Locate the cell with the specified text and output its [x, y] center coordinate. 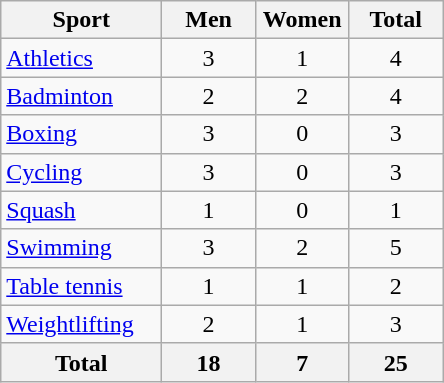
Squash [82, 210]
Boxing [82, 134]
Athletics [82, 58]
Weightlifting [82, 324]
5 [396, 248]
Swimming [82, 248]
Sport [82, 20]
Table tennis [82, 286]
7 [302, 362]
18 [209, 362]
Badminton [82, 96]
25 [396, 362]
Men [209, 20]
Cycling [82, 172]
Women [302, 20]
